Scan for the cell matching the given text and deliver its [X, Y] coordinate at center. 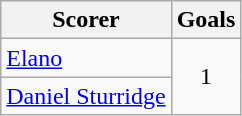
Elano [86, 58]
Goals [206, 20]
Daniel Sturridge [86, 96]
1 [206, 77]
Scorer [86, 20]
